Detect which cell encompasses the target text, then output its (x, y) center coordinate. 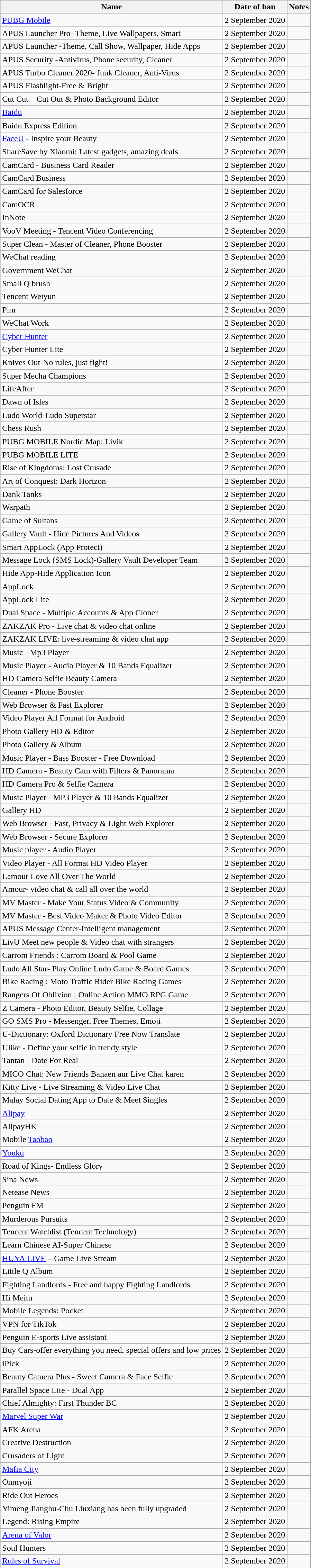
ShareSave by Xiaomi: Latest gadgets, amazing deals (111, 152)
Ulike - Define your selfie in trendy style (111, 1048)
Rangers Of Oblivion : Online Action MMO RPG Game (111, 995)
APUS Message Center-Intelligent management (111, 929)
Message Lock (SMS Lock)-Gallery Vault Developer Team (111, 560)
Ludo World-Ludo Superstar (111, 415)
ZAKZAK LIVE: live-streaming & video chat app (111, 639)
Tencent Weiyun (111, 297)
PUBG MOBILE Nordic Map: Livik (111, 442)
Youku (111, 1153)
Mobile Taobao (111, 1140)
PUBG MOBILE LITE (111, 455)
Knives Out-No rules, just fight! (111, 362)
Gallery HD (111, 810)
Dual Space - Multiple Accounts & App Cloner (111, 613)
WeChat Work (111, 323)
APUS Turbo Cleaner 2020- Junk Cleaner, Anti-Virus (111, 73)
FaceU - Inspire your Beauty (111, 138)
Z Camera - Photo Editor, Beauty Selfie, Collage (111, 1008)
Marvel Super War (111, 1416)
HD Camera Selfie Beauty Camera (111, 679)
Legend: Rising Empire (111, 1522)
Carrom Friends : Carrom Board & Pool Game (111, 955)
Hide App-Hide Application Icon (111, 573)
Ride Out Heroes (111, 1495)
Video Player All Format for Android (111, 718)
Onmyoji (111, 1482)
Baidu Express Edition (111, 125)
Buy Cars-offer everything you need, special offers and low prices (111, 1350)
Murderous Pursuits (111, 1218)
Photo Gallery HD & Editor (111, 731)
Art of Conquest: Dark Horizon (111, 481)
AppLock (111, 587)
Little Q Album (111, 1271)
Date of ban (255, 7)
Mobile Legends: Pocket (111, 1311)
Hi Meitu (111, 1298)
APUS Launcher Pro- Theme, Live Wallpapers, Smart (111, 33)
CamCard for Salesforce (111, 191)
AFK Arena (111, 1430)
MV Master - Make Your Status Video & Community (111, 903)
Chief Almighty: First Thunder BC (111, 1403)
Netease News (111, 1192)
Sina News (111, 1179)
Music Player - Audio Player & 10 Bands Equalizer (111, 665)
Photo Gallery & Album (111, 744)
Beauty Camera Plus - Sweet Camera & Face Selfie (111, 1377)
AlipayHK (111, 1126)
Smart AppLock (App Protect) (111, 547)
Cut Cut – Cut Out & Photo Background Editor (111, 99)
Lamour Love All Over The World (111, 876)
Game of Sultans (111, 520)
MV Master - Best Video Maker & Photo Video Editor (111, 916)
Music Player - Bass Booster - Free Download (111, 758)
Web Browser - Secure Explorer (111, 837)
MICO Chat: New Friends Banaen aur Live Chat karen (111, 1074)
CamCard - Business Card Reader (111, 165)
Kitty Live - Live Streaming & Video Live Chat (111, 1087)
LivU Meet new people & Video chat with strangers (111, 942)
Music Player - MP3 Player & 10 Bands Equalizer (111, 797)
InNote (111, 218)
Tencent Watchlist (Tencent Technology) (111, 1232)
Soul Hunters (111, 1548)
AppLock Lite (111, 600)
HUYA LIVE – Game Live Stream (111, 1258)
CamOCR (111, 205)
VooV Meeting - Tencent Video Conferencing (111, 231)
APUS Launcher -Theme, Call Show, Wallpaper, Hide Apps (111, 46)
Mafia City (111, 1469)
Baidu (111, 112)
Super Clean - Master of Cleaner, Phone Booster (111, 244)
WeChat reading (111, 257)
Pitu (111, 310)
Penguin FM (111, 1205)
LifeAfter (111, 389)
Learn Chinese AI-Super Chinese (111, 1245)
Cyber Hunter (111, 336)
Notes (299, 7)
Ludo All Star- Play Online Ludo Game & Board Games (111, 968)
Music player - Audio Player (111, 850)
Rules of Survival (111, 1561)
ZAKZAK Pro - Live chat & video chat online (111, 626)
Penguin E-sports Live assistant (111, 1337)
Alipay (111, 1113)
Road of Kings- Endless Glory (111, 1166)
APUS Security -Antivirus, Phone security, Cleaner (111, 60)
Warpath (111, 507)
Tantan - Date For Real (111, 1061)
Name (111, 7)
Video Player - All Format HD Video Player (111, 863)
Yimeng Jianghu-Chu Liuxiang has been fully upgraded (111, 1508)
CamCard Business (111, 178)
Rise of Kingdoms: Lost Crusade (111, 468)
Small Q brush (111, 283)
Bike Racing : Moto Traffic Rider Bike Racing Games (111, 981)
Government WeChat (111, 270)
HD Camera - Beauty Cam with Filters & Panorama (111, 771)
Music - Mp3 Player (111, 652)
Malay Social Dating App to Date & Meet Singles (111, 1100)
Dank Tanks (111, 494)
Crusaders of Light (111, 1456)
iPick (111, 1363)
U-Dictionary: Oxford Dictionary Free Now Translate (111, 1034)
Web Browser - Fast, Privacy & Light Web Explorer (111, 824)
Arena of Valor (111, 1535)
Web Browser & Fast Explorer (111, 705)
Cleaner - Phone Booster (111, 692)
APUS Flashlight-Free & Bright (111, 86)
Cyber Hunter Lite (111, 349)
Creative Destruction (111, 1443)
Super Mecha Champions (111, 375)
Chess Rush (111, 428)
PUBG Mobile (111, 20)
GO SMS Pro - Messenger, Free Themes, Emoji (111, 1021)
Gallery Vault - Hide Pictures And Videos (111, 534)
Amour- video chat & call all over the world (111, 889)
VPN for TikTok (111, 1324)
Fighting Landlords - Free and happy Fighting Landlords (111, 1285)
HD Camera Pro & Selfie Camera (111, 784)
Parallel Space Lite - Dual App (111, 1390)
Dawn of Isles (111, 402)
